Determine the [X, Y] coordinate at the center of the cell enclosing the given text.  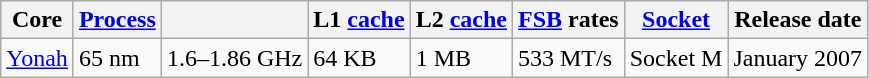
Socket M [676, 58]
Yonah [38, 58]
L2 cache [461, 20]
Core [38, 20]
1 MB [461, 58]
Socket [676, 20]
L1 cache [359, 20]
64 KB [359, 58]
1.6–1.86 GHz [234, 58]
533 MT/s [568, 58]
FSB rates [568, 20]
Release date [798, 20]
65 nm [117, 58]
January 2007 [798, 58]
Process [117, 20]
